Extract the [X, Y] coordinate from the center of the cell holding the provided text.  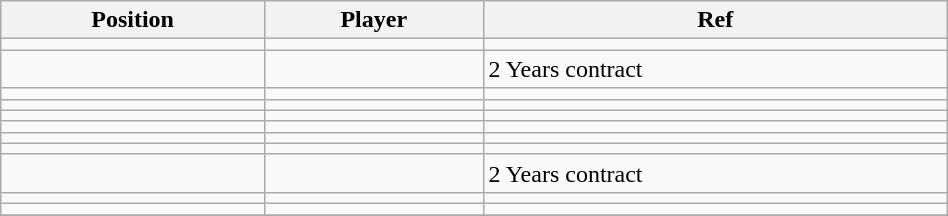
Player [374, 20]
Ref [715, 20]
Position [133, 20]
